Locate the cell with the specified text and output its (x, y) center coordinate. 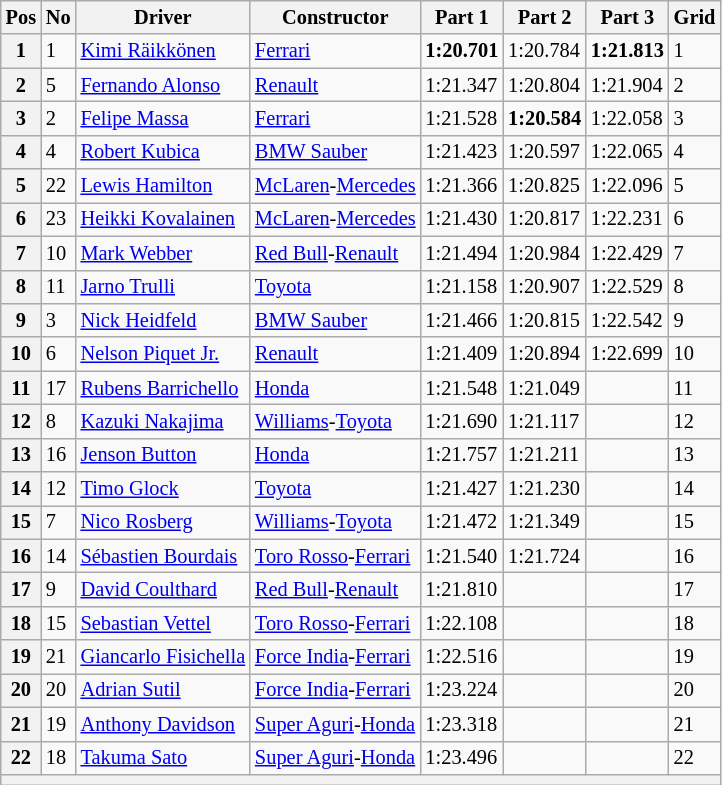
23 (58, 219)
1:20.597 (544, 152)
1:20.815 (544, 320)
Adrian Sutil (163, 690)
Giancarlo Fisichella (163, 657)
Fernando Alonso (163, 85)
1:21.409 (462, 354)
Robert Kubica (163, 152)
Timo Glock (163, 489)
1:20.784 (544, 51)
Sébastien Bourdais (163, 556)
Part 3 (628, 17)
1:21.904 (628, 85)
Felipe Massa (163, 118)
No (58, 17)
1:20.907 (544, 287)
Lewis Hamilton (163, 186)
1:20.984 (544, 253)
1:22.429 (628, 253)
Jenson Button (163, 455)
1:21.427 (462, 489)
Mark Webber (163, 253)
David Coulthard (163, 589)
1:20.804 (544, 85)
1:21.349 (544, 522)
Heikki Kovalainen (163, 219)
Part 2 (544, 17)
1:21.230 (544, 489)
Nick Heidfeld (163, 320)
Kazuki Nakajima (163, 421)
1:21.548 (462, 388)
1:21.472 (462, 522)
1:21.466 (462, 320)
1:22.542 (628, 320)
1:21.690 (462, 421)
1:20.701 (462, 51)
1:21.430 (462, 219)
Nelson Piquet Jr. (163, 354)
1:22.516 (462, 657)
Driver (163, 17)
Pos (21, 17)
1:20.825 (544, 186)
Constructor (335, 17)
1:21.117 (544, 421)
Anthony Davidson (163, 724)
1:22.096 (628, 186)
Jarno Trulli (163, 287)
1:21.366 (462, 186)
1:21.813 (628, 51)
1:20.584 (544, 118)
Sebastian Vettel (163, 623)
1:22.058 (628, 118)
1:22.065 (628, 152)
1:21.540 (462, 556)
1:20.894 (544, 354)
1:21.158 (462, 287)
1:21.423 (462, 152)
1:22.108 (462, 623)
Grid (695, 17)
1:21.757 (462, 455)
1:21.810 (462, 589)
Part 1 (462, 17)
1:21.494 (462, 253)
Takuma Sato (163, 758)
1:21.528 (462, 118)
1:23.496 (462, 758)
1:21.724 (544, 556)
1:21.347 (462, 85)
Kimi Räikkönen (163, 51)
Nico Rosberg (163, 522)
1:21.049 (544, 388)
1:22.529 (628, 287)
Rubens Barrichello (163, 388)
1:22.231 (628, 219)
1:20.817 (544, 219)
1:22.699 (628, 354)
1:21.211 (544, 455)
1:23.224 (462, 690)
1:23.318 (462, 724)
